Scan for the cell matching the given text and deliver its [X, Y] coordinate at center. 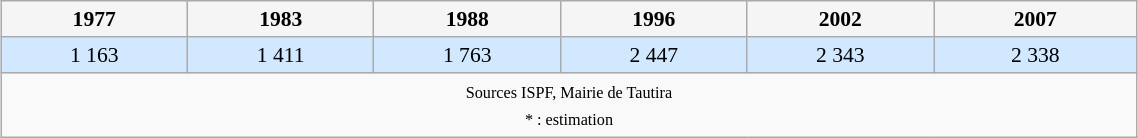
2 343 [840, 55]
1983 [280, 19]
2007 [1036, 19]
1 411 [280, 55]
Sources ISPF, Mairie de Tautira* : estimation [569, 105]
1 763 [468, 55]
1988 [468, 19]
2002 [840, 19]
1996 [654, 19]
2 338 [1036, 55]
1977 [94, 19]
1 163 [94, 55]
2 447 [654, 55]
